Output the (X, Y) coordinate of the center of the cell containing the given text.  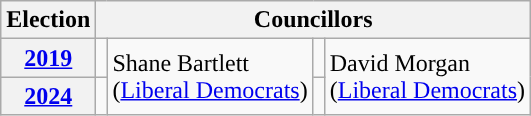
2024 (48, 96)
2019 (48, 58)
David Morgan(Liberal Democrats) (427, 77)
Election (48, 20)
Shane Bartlett(Liberal Democrats) (210, 77)
Councillors (314, 20)
